Identify which cell holds the provided text, then report its (x, y) central coordinate. 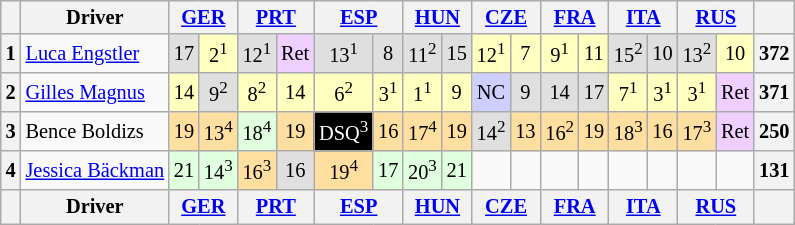
Jessica Bäckman (95, 170)
8 (388, 54)
134 (218, 132)
142 (492, 132)
15 (457, 54)
2 (11, 92)
132 (698, 54)
372 (774, 54)
162 (560, 132)
143 (218, 170)
91 (560, 54)
82 (258, 92)
DSQ3 (344, 132)
250 (774, 132)
7 (525, 54)
4 (11, 170)
203 (422, 170)
Gilles Magnus (95, 92)
173 (698, 132)
371 (774, 92)
Luca Engstler (95, 54)
1 (11, 54)
163 (258, 170)
92 (218, 92)
152 (628, 54)
183 (628, 132)
Bence Boldizs (95, 132)
NC (492, 92)
112 (422, 54)
3 (11, 132)
194 (344, 170)
13 (525, 132)
174 (422, 132)
184 (258, 132)
62 (344, 92)
71 (628, 92)
